Scan for the cell matching the given text and deliver its (x, y) coordinate at center. 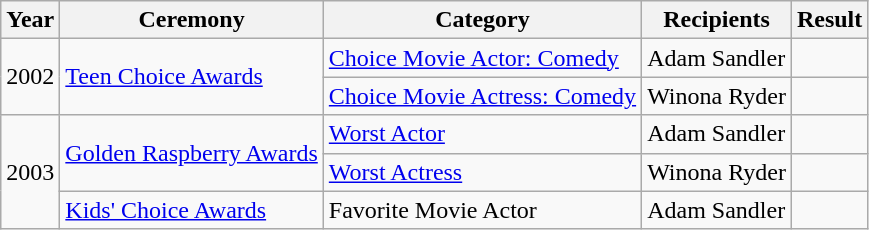
Golden Raspberry Awards (192, 153)
2002 (30, 77)
Favorite Movie Actor (482, 210)
Recipients (717, 20)
Worst Actress (482, 172)
Category (482, 20)
Ceremony (192, 20)
Worst Actor (482, 134)
Result (829, 20)
Kids' Choice Awards (192, 210)
Teen Choice Awards (192, 77)
Choice Movie Actress: Comedy (482, 96)
Choice Movie Actor: Comedy (482, 58)
2003 (30, 172)
Year (30, 20)
